Output the (x, y) coordinate of the center of the cell containing the given text.  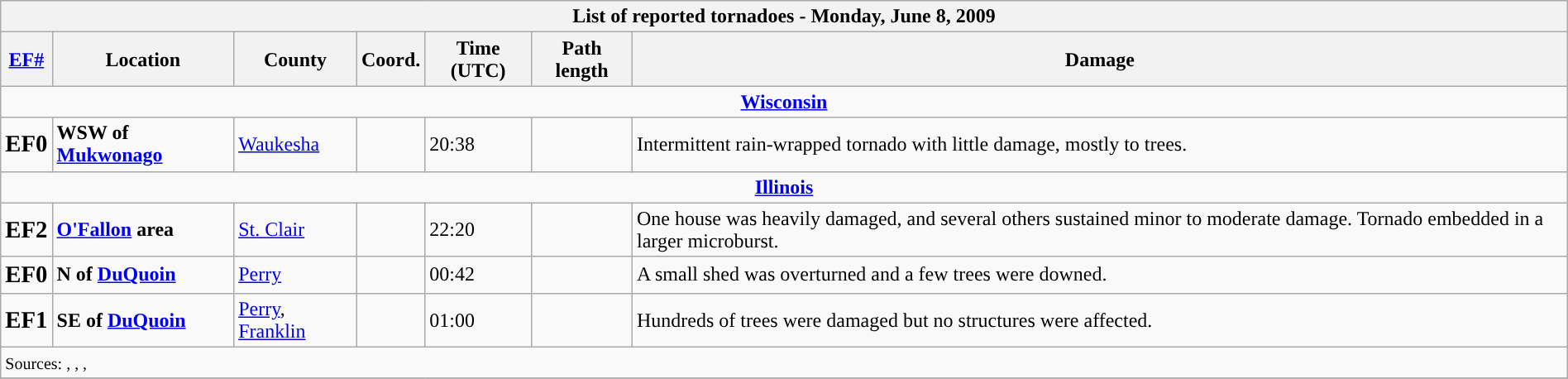
20:38 (478, 144)
22:20 (478, 230)
Path length (582, 60)
Perry, Franklin (296, 319)
00:42 (478, 275)
County (296, 60)
EF# (26, 60)
Wisconsin (784, 102)
A small shed was overturned and a few trees were downed. (1100, 275)
Intermittent rain-wrapped tornado with little damage, mostly to trees. (1100, 144)
Coord. (390, 60)
EF1 (26, 319)
Waukesha (296, 144)
List of reported tornadoes - Monday, June 8, 2009 (784, 17)
WSW of Mukwonago (143, 144)
Sources: , , , (784, 362)
Perry (296, 275)
St. Clair (296, 230)
O'Fallon area (143, 230)
Hundreds of trees were damaged but no structures were affected. (1100, 319)
Location (143, 60)
EF2 (26, 230)
Damage (1100, 60)
N of DuQuoin (143, 275)
SE of DuQuoin (143, 319)
One house was heavily damaged, and several others sustained minor to moderate damage. Tornado embedded in a larger microburst. (1100, 230)
Illinois (784, 187)
01:00 (478, 319)
Time (UTC) (478, 60)
